Identify which cell holds the provided text, then report its (x, y) central coordinate. 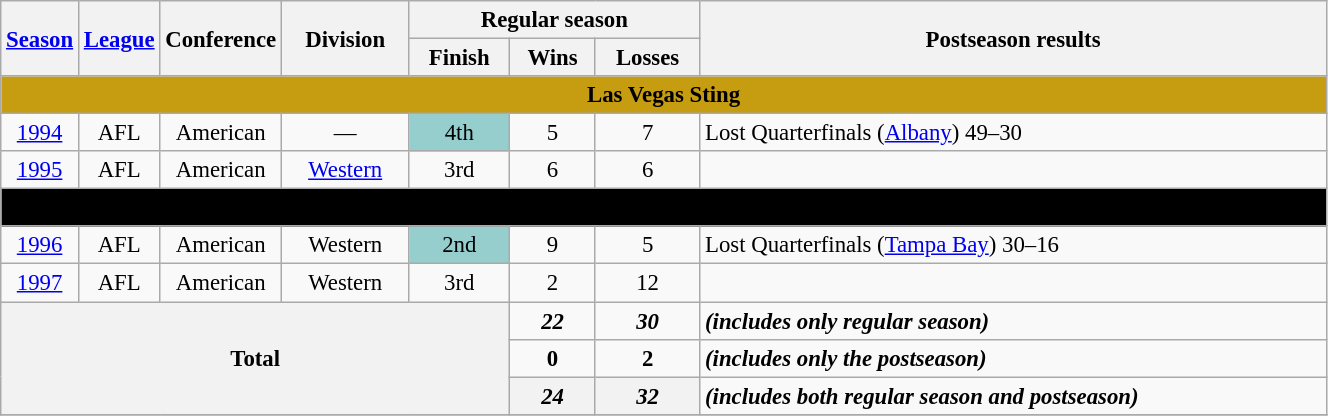
Lost Quarterfinals (Tampa Bay) 30–16 (1014, 245)
30 (647, 321)
1994 (40, 133)
12 (647, 283)
Postseason results (1014, 38)
Lost Quarterfinals (Albany) 49–30 (1014, 133)
(includes only the postseason) (1014, 358)
Season (40, 38)
1996 (40, 245)
Conference (221, 38)
Total (256, 358)
Finish (460, 58)
Las Vegas Sting (664, 95)
1995 (40, 170)
0 (553, 358)
League (118, 38)
Losses (647, 58)
Wins (553, 58)
— (344, 133)
1997 (40, 283)
9 (553, 245)
(includes both regular season and postseason) (1014, 396)
7 (647, 133)
32 (647, 396)
22 (553, 321)
4th (460, 133)
Regular season (554, 20)
(includes only regular season) (1014, 321)
Anaheim Piranhas (664, 208)
Division (344, 38)
24 (553, 396)
2nd (460, 245)
